For the text-containing cell, return its midpoint in [X, Y] coordinate format. 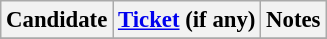
Notes [294, 20]
Ticket (if any) [187, 20]
Candidate [57, 20]
